Output the [x, y] coordinate of the center of the cell containing the given text.  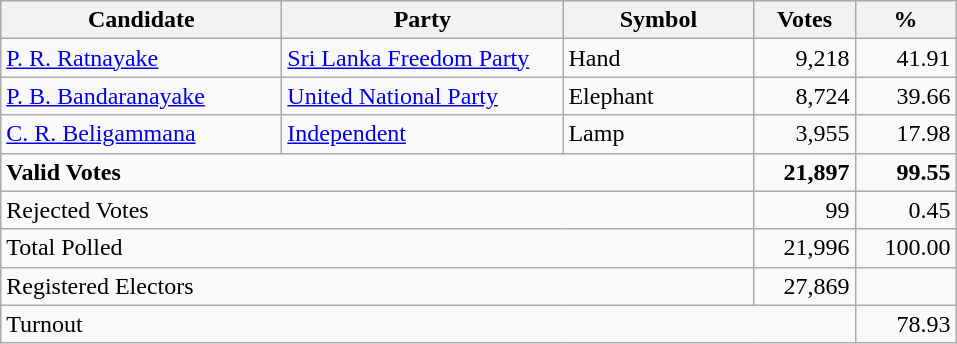
78.93 [906, 324]
27,869 [804, 286]
9,218 [804, 58]
39.66 [906, 96]
United National Party [422, 96]
Sri Lanka Freedom Party [422, 58]
Elephant [658, 96]
17.98 [906, 134]
99.55 [906, 172]
Total Polled [378, 248]
P. B. Bandaranayake [142, 96]
% [906, 20]
8,724 [804, 96]
100.00 [906, 248]
Symbol [658, 20]
Turnout [428, 324]
0.45 [906, 210]
P. R. Ratnayake [142, 58]
Rejected Votes [378, 210]
C. R. Beligammana [142, 134]
Hand [658, 58]
21,996 [804, 248]
21,897 [804, 172]
Votes [804, 20]
Party [422, 20]
41.91 [906, 58]
Valid Votes [378, 172]
99 [804, 210]
Registered Electors [378, 286]
Independent [422, 134]
Candidate [142, 20]
Lamp [658, 134]
3,955 [804, 134]
